Extract the (x, y) coordinate from the center of the cell holding the provided text.  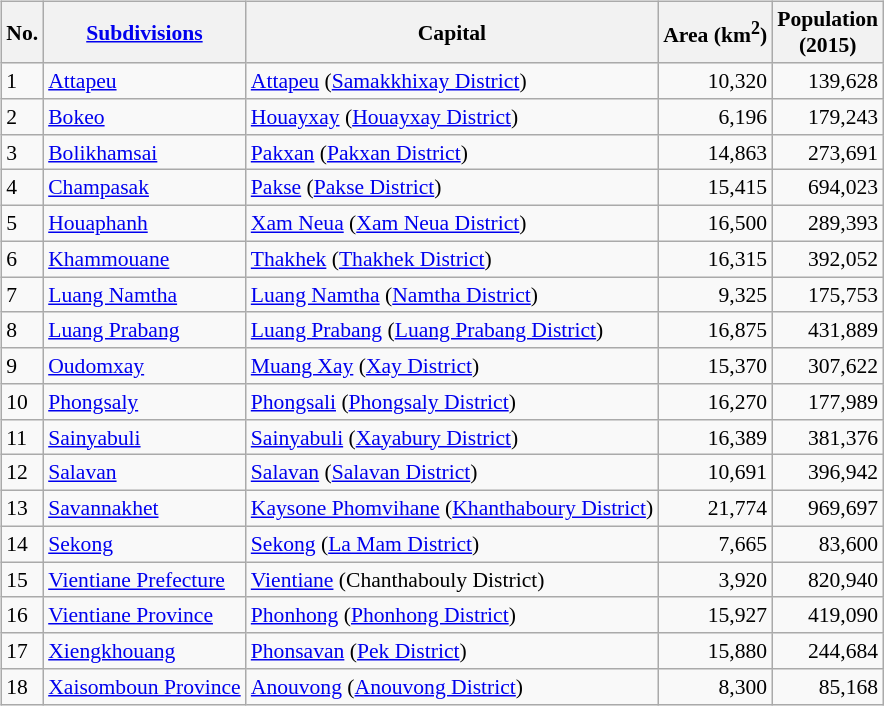
Attapeu (144, 81)
10,320 (715, 81)
12 (22, 473)
Luang Prabang (144, 330)
17 (22, 651)
289,393 (828, 223)
10,691 (715, 473)
14 (22, 544)
Capital (452, 32)
Subdivisions (144, 32)
Thakhek (Thakhek District) (452, 259)
Houayxay (Houayxay District) (452, 117)
Khammouane (144, 259)
16,875 (715, 330)
15,370 (715, 366)
4 (22, 188)
10 (22, 402)
16,315 (715, 259)
16 (22, 615)
Bokeo (144, 117)
Phongsali (Phongsaly District) (452, 402)
392,052 (828, 259)
Vientiane Prefecture (144, 580)
6,196 (715, 117)
16,389 (715, 437)
Vientiane (Chanthabouly District) (452, 580)
Oudomxay (144, 366)
Luang Prabang (Luang Prabang District) (452, 330)
Kaysone Phomvihane (Khanthaboury District) (452, 508)
2 (22, 117)
431,889 (828, 330)
177,989 (828, 402)
85,168 (828, 687)
83,600 (828, 544)
9,325 (715, 295)
Xam Neua (Xam Neua District) (452, 223)
16,500 (715, 223)
244,684 (828, 651)
7 (22, 295)
Sainyabuli (Xayabury District) (452, 437)
Bolikhamsai (144, 152)
Houaphanh (144, 223)
Phonsavan (Pek District) (452, 651)
1 (22, 81)
18 (22, 687)
Attapeu (Samakkhixay District) (452, 81)
16,270 (715, 402)
5 (22, 223)
11 (22, 437)
Vientiane Province (144, 615)
381,376 (828, 437)
Pakxan (Pakxan District) (452, 152)
6 (22, 259)
15,880 (715, 651)
Sekong (144, 544)
No. (22, 32)
Anouvong (Anouvong District) (452, 687)
15 (22, 580)
694,023 (828, 188)
396,942 (828, 473)
3 (22, 152)
Sekong (La Mam District) (452, 544)
8,300 (715, 687)
Sainyabuli (144, 437)
Pakse (Pakse District) (452, 188)
307,622 (828, 366)
7,665 (715, 544)
175,753 (828, 295)
139,628 (828, 81)
273,691 (828, 152)
Luang Namtha (144, 295)
Xiengkhouang (144, 651)
419,090 (828, 615)
Area (km2) (715, 32)
21,774 (715, 508)
Xaisomboun Province (144, 687)
13 (22, 508)
Savannakhet (144, 508)
820,940 (828, 580)
15,415 (715, 188)
Phongsaly (144, 402)
969,697 (828, 508)
8 (22, 330)
Salavan (Salavan District) (452, 473)
Salavan (144, 473)
Population(2015) (828, 32)
3,920 (715, 580)
Champasak (144, 188)
Phonhong (Phonhong District) (452, 615)
15,927 (715, 615)
14,863 (715, 152)
179,243 (828, 117)
9 (22, 366)
Muang Xay (Xay District) (452, 366)
Luang Namtha (Namtha District) (452, 295)
